Determine the (X, Y) coordinate at the center of the cell enclosing the given text.  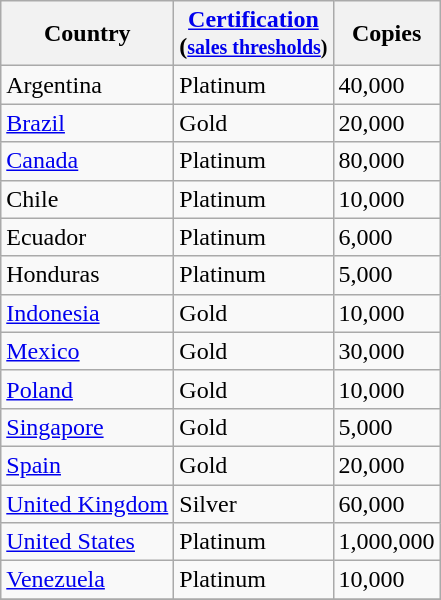
6,000 (386, 237)
Poland (88, 389)
Mexico (88, 351)
Venezuela (88, 580)
80,000 (386, 161)
Spain (88, 465)
Silver (254, 503)
Singapore (88, 427)
Country (88, 34)
Chile (88, 199)
Certification(sales thresholds) (254, 34)
United States (88, 542)
30,000 (386, 351)
Brazil (88, 123)
60,000 (386, 503)
1,000,000 (386, 542)
United Kingdom (88, 503)
Honduras (88, 275)
Argentina (88, 85)
Indonesia (88, 313)
Canada (88, 161)
Ecuador (88, 237)
Copies (386, 34)
40,000 (386, 85)
